Search for the cell housing the specified text and yield its [X, Y] center coordinate. 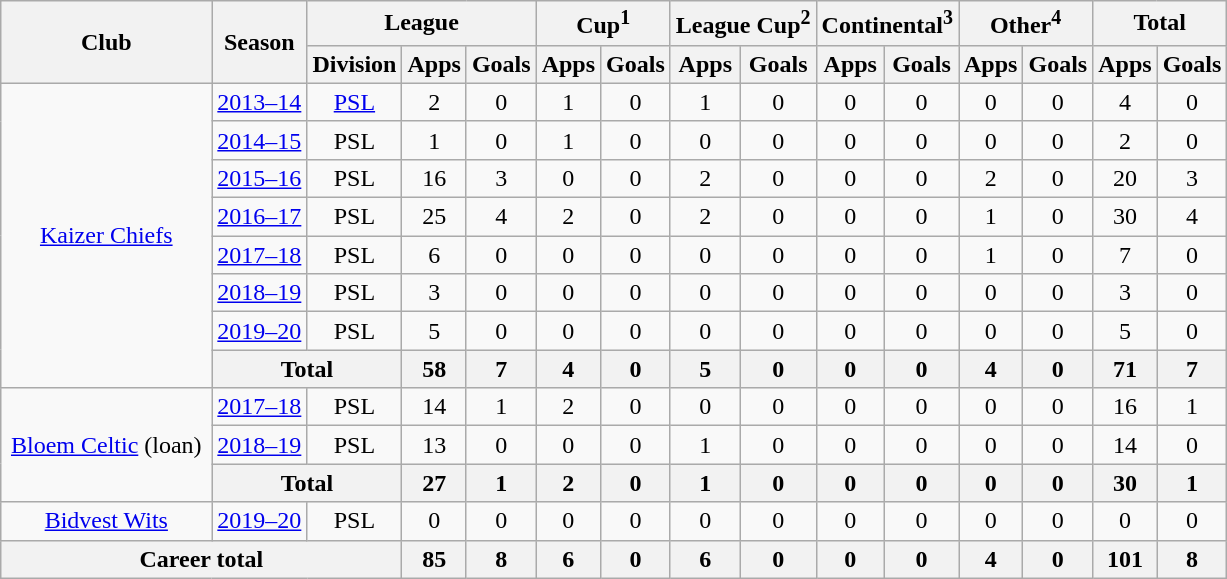
2014–15 [260, 140]
Career total [202, 559]
Cup1 [603, 24]
League Cup2 [743, 24]
27 [434, 483]
2016–17 [260, 217]
58 [434, 369]
101 [1125, 559]
Bloem Celtic (loan) [106, 445]
13 [434, 445]
71 [1125, 369]
25 [434, 217]
Bidvest Wits [106, 521]
Kaizer Chiefs [106, 235]
20 [1125, 178]
Other4 [1025, 24]
Continental3 [887, 24]
Division [354, 64]
2015–16 [260, 178]
Club [106, 42]
Season [260, 42]
League [422, 24]
85 [434, 559]
2013–14 [260, 102]
